Search for the cell housing the specified text and yield its [x, y] center coordinate. 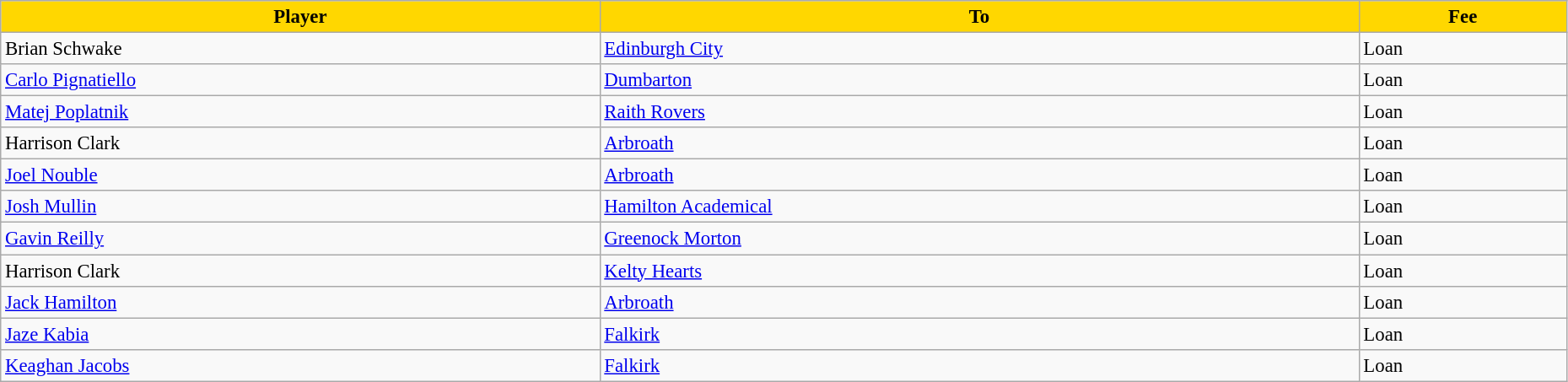
Raith Rovers [979, 112]
Player [300, 17]
Brian Schwake [300, 49]
Greenock Morton [979, 239]
To [979, 17]
Keaghan Jacobs [300, 365]
Matej Poplatnik [300, 112]
Jaze Kabia [300, 334]
Jack Hamilton [300, 302]
Edinburgh City [979, 49]
Gavin Reilly [300, 239]
Joel Nouble [300, 175]
Fee [1463, 17]
Carlo Pignatiello [300, 80]
Kelty Hearts [979, 271]
Dumbarton [979, 80]
Hamilton Academical [979, 207]
Josh Mullin [300, 207]
